Output the (x, y) coordinate of the center of the cell containing the given text.  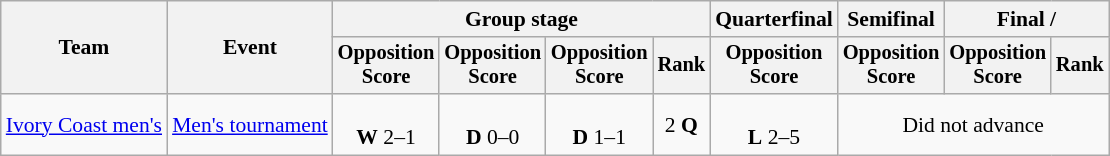
D 1–1 (600, 124)
Final / (1026, 19)
Team (84, 48)
Quarterfinal (774, 19)
Semifinal (892, 19)
Did not advance (974, 124)
W 2–1 (386, 124)
Event (250, 48)
Men's tournament (250, 124)
Ivory Coast men's (84, 124)
Group stage (522, 19)
2 Q (682, 124)
L 2–5 (774, 124)
D 0–0 (492, 124)
